Output the [X, Y] coordinate of the center of the cell containing the given text.  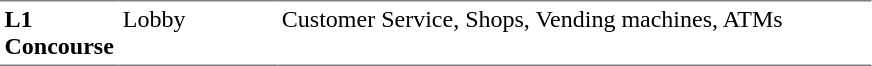
L1Concourse [59, 33]
Customer Service, Shops, Vending machines, ATMs [574, 33]
Lobby [198, 33]
